Determine the [x, y] coordinate at the center of the cell enclosing the given text.  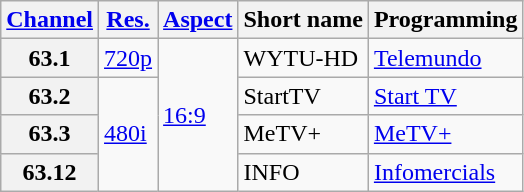
Res. [128, 20]
Programming [446, 20]
16:9 [198, 115]
480i [128, 134]
Start TV [446, 96]
INFO [303, 172]
Telemundo [446, 58]
63.1 [50, 58]
WYTU-HD [303, 58]
Infomercials [446, 172]
StartTV [303, 96]
Short name [303, 20]
63.3 [50, 134]
Aspect [198, 20]
Channel [50, 20]
63.2 [50, 96]
63.12 [50, 172]
720p [128, 58]
